Identify which cell holds the provided text, then report its (X, Y) central coordinate. 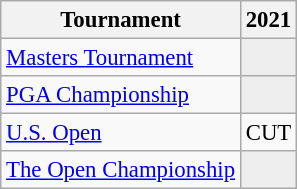
The Open Championship (121, 170)
U.S. Open (121, 133)
2021 (268, 20)
Masters Tournament (121, 58)
Tournament (121, 20)
PGA Championship (121, 95)
CUT (268, 133)
